Extract the [X, Y] coordinate from the center of the cell holding the provided text.  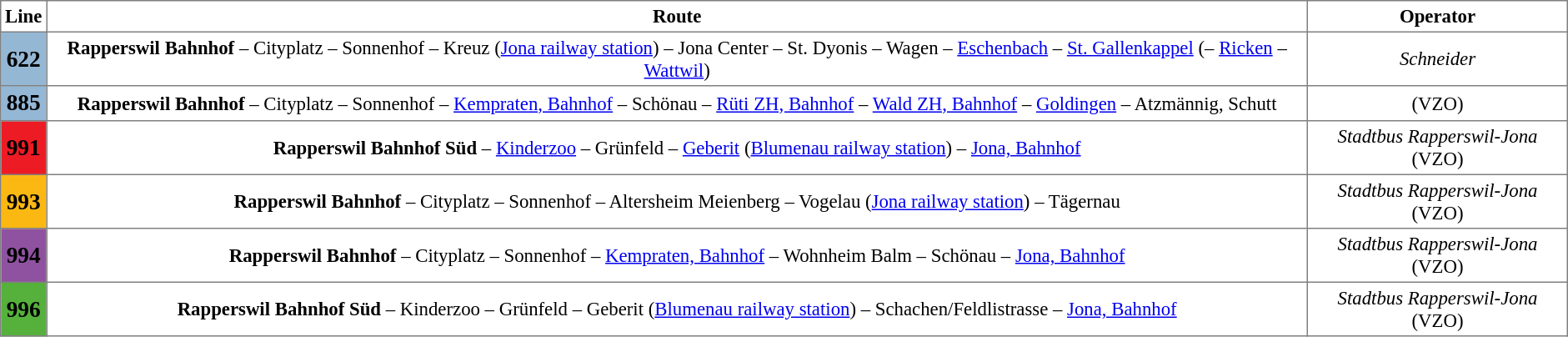
Rapperswil Bahnhof – Cityplatz – Sonnenhof – Kempraten, Bahnhof – Wohnheim Balm – Schönau – Jona, Bahnhof [677, 255]
Operator [1437, 17]
994 [23, 255]
993 [23, 201]
996 [23, 309]
Rapperswil Bahnhof Süd – Kinderzoo – Grünfeld – Geberit (Blumenau railway station) – Schachen/Feldlistrasse – Jona, Bahnhof [677, 309]
991 [23, 148]
885 [23, 103]
Rapperswil Bahnhof – Cityplatz – Sonnenhof – Altersheim Meienberg – Vogelau (Jona railway station) – Tägernau [677, 201]
Line [23, 17]
Schneider [1437, 58]
(VZO) [1437, 103]
Rapperswil Bahnhof – Cityplatz – Sonnenhof – Kempraten, Bahnhof – Schönau – Rüti ZH, Bahnhof – Wald ZH, Bahnhof – Goldingen – Atzmännig, Schutt [677, 103]
Route [677, 17]
Rapperswil Bahnhof Süd – Kinderzoo – Grünfeld – Geberit (Blumenau railway station) – Jona, Bahnhof [677, 148]
622 [23, 58]
